Extract the (x, y) coordinate from the center of the cell holding the provided text.  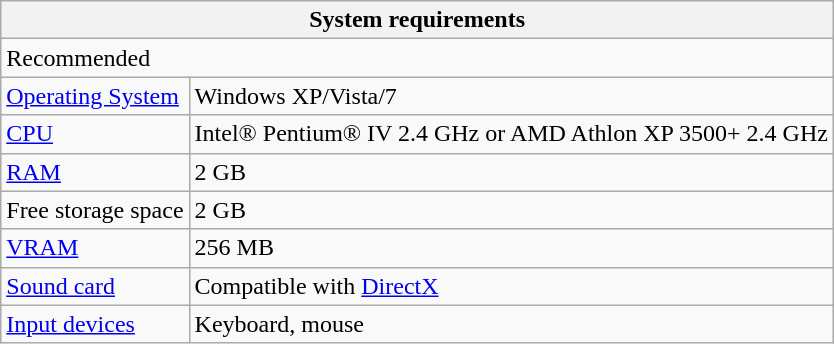
Keyboard, mouse (511, 324)
Free storage space (95, 210)
Intel® Pentium® IV 2.4 GHz or AMD Athlon XP 3500+ 2.4 GHz (511, 134)
VRAM (95, 248)
System requirements (418, 20)
Windows XP/Vista/7 (511, 96)
CPU (95, 134)
Input devices (95, 324)
Sound card (95, 286)
Compatible with DirectX (511, 286)
Recommended (418, 58)
256 MB (511, 248)
RAM (95, 172)
Operating System (95, 96)
